Return the (x, y) coordinate for the center point of the cell that contains the specified text.  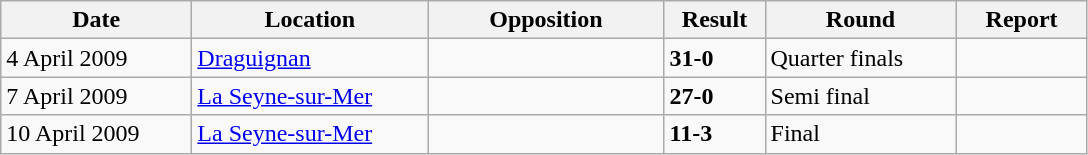
Semi final (860, 96)
4 April 2009 (96, 58)
27-0 (714, 96)
Draguignan (310, 58)
10 April 2009 (96, 134)
11-3 (714, 134)
Round (860, 20)
Date (96, 20)
31-0 (714, 58)
Result (714, 20)
Final (860, 134)
7 April 2009 (96, 96)
Quarter finals (860, 58)
Location (310, 20)
Report (1022, 20)
Opposition (546, 20)
